From the cell containing the given text, extract its center point as (x, y) coordinate. 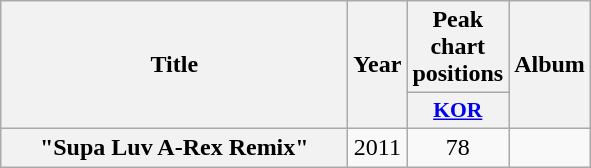
Album (550, 65)
Peak chart positions (458, 47)
Title (174, 65)
KOR (458, 111)
"Supa Luv A-Rex Remix" (174, 147)
2011 (378, 147)
Year (378, 65)
78 (458, 147)
